Locate the cell with the specified text and output its [x, y] center coordinate. 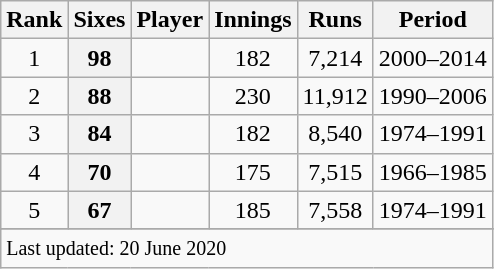
7,558 [335, 210]
67 [100, 210]
230 [253, 96]
1966–1985 [432, 172]
7,515 [335, 172]
11,912 [335, 96]
Innings [253, 20]
185 [253, 210]
1990–2006 [432, 96]
4 [34, 172]
Period [432, 20]
2000–2014 [432, 58]
88 [100, 96]
Sixes [100, 20]
5 [34, 210]
98 [100, 58]
8,540 [335, 134]
Last updated: 20 June 2020 [247, 248]
7,214 [335, 58]
175 [253, 172]
Rank [34, 20]
3 [34, 134]
Runs [335, 20]
1 [34, 58]
70 [100, 172]
84 [100, 134]
Player [170, 20]
2 [34, 96]
